Pinpoint the cell where the given text exists, returning its [X, Y] midpoint coordinate. 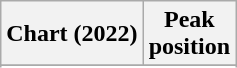
Peakposition [189, 34]
Chart (2022) [72, 34]
